For the text-containing cell, return its midpoint in (x, y) coordinate format. 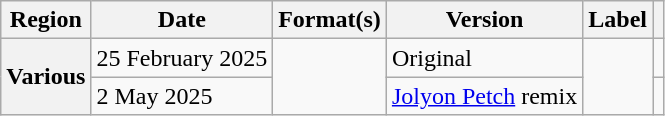
Various (46, 77)
25 February 2025 (182, 58)
Original (484, 58)
Format(s) (330, 20)
Label (618, 20)
2 May 2025 (182, 96)
Jolyon Petch remix (484, 96)
Date (182, 20)
Region (46, 20)
Version (484, 20)
